Determine the (X, Y) coordinate at the center of the cell enclosing the given text.  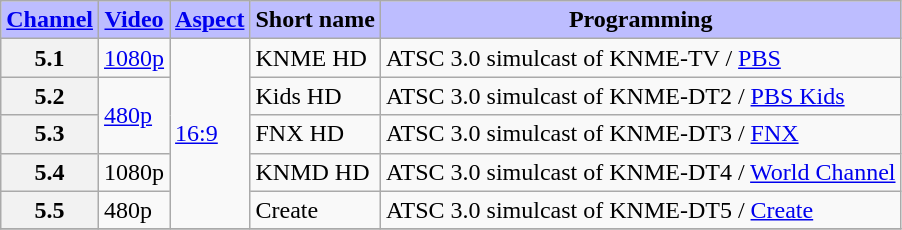
Short name (315, 20)
ATSC 3.0 simulcast of KNME-DT5 / Create (640, 210)
KNMD HD (315, 172)
Create (315, 210)
5.3 (50, 134)
ATSC 3.0 simulcast of KNME-TV / PBS (640, 58)
Programming (640, 20)
KNME HD (315, 58)
ATSC 3.0 simulcast of KNME-DT3 / FNX (640, 134)
Aspect (210, 20)
Channel (50, 20)
FNX HD (315, 134)
5.2 (50, 96)
ATSC 3.0 simulcast of KNME-DT2 / PBS Kids (640, 96)
ATSC 3.0 simulcast of KNME-DT4 / World Channel (640, 172)
5.5 (50, 210)
Video (134, 20)
Kids HD (315, 96)
16:9 (210, 134)
5.4 (50, 172)
5.1 (50, 58)
